Search for the cell housing the specified text and yield its (x, y) center coordinate. 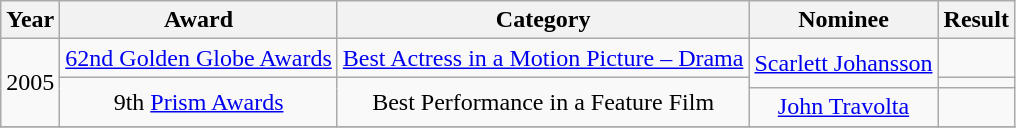
Best Actress in a Motion Picture – Drama (543, 58)
Nominee (844, 20)
9th Prism Awards (199, 102)
Year (30, 20)
Best Performance in a Feature Film (543, 102)
2005 (30, 82)
Category (543, 20)
John Travolta (844, 107)
Scarlett Johansson (844, 64)
62nd Golden Globe Awards (199, 58)
Result (976, 20)
Award (199, 20)
